Return [X, Y] of the center of cell containing provided text 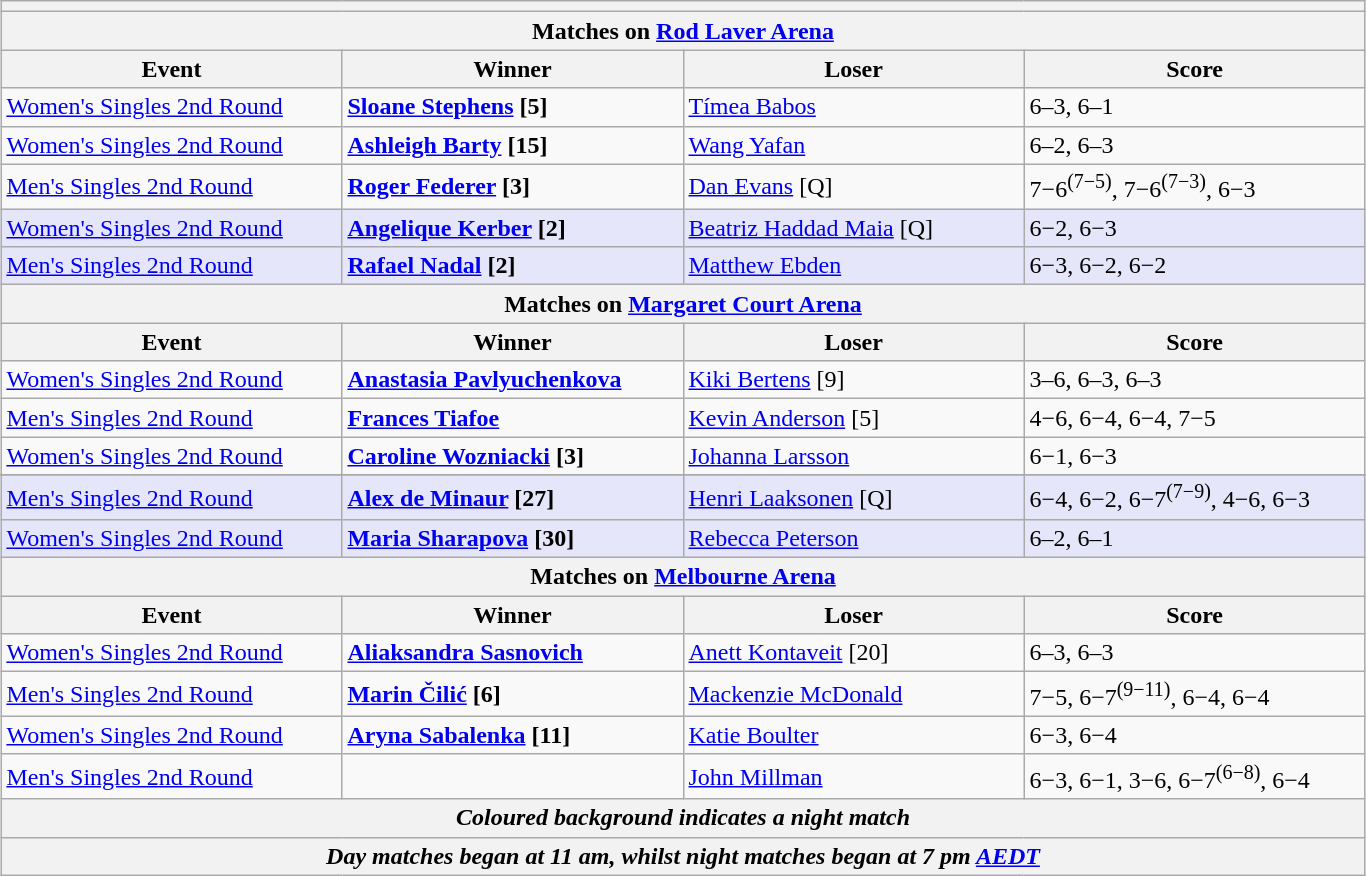
Sloane Stephens [5] [512, 107]
4−6, 6−4, 6−4, 7−5 [1194, 418]
6−2, 6−3 [1194, 228]
Tímea Babos [854, 107]
6–2, 6–3 [1194, 145]
Day matches began at 11 am, whilst night matches began at 7 pm AEDT [683, 856]
Marin Čilić [6] [512, 694]
6−3, 6−2, 6−2 [1194, 266]
Ashleigh Barty [15] [512, 145]
Aryna Sabalenka [11] [512, 735]
Roger Federer [3] [512, 186]
6–3, 6–1 [1194, 107]
Matthew Ebden [854, 266]
3–6, 6–3, 6–3 [1194, 380]
Beatriz Haddad Maia [Q] [854, 228]
Anastasia Pavlyuchenkova [512, 380]
7−5, 6−7(9−11), 6−4, 6−4 [1194, 694]
Coloured background indicates a night match [683, 818]
6–3, 6–3 [1194, 653]
Angelique Kerber [2] [512, 228]
Alex de Minaur [27] [512, 498]
6−1, 6−3 [1194, 456]
Dan Evans [Q] [854, 186]
7−6(7−5), 7−6(7−3), 6−3 [1194, 186]
Caroline Wozniacki [3] [512, 456]
Matches on Rod Laver Arena [683, 31]
Frances Tiafoe [512, 418]
John Millman [854, 776]
Aliaksandra Sasnovich [512, 653]
6−3, 6−1, 3−6, 6−7(6−8), 6−4 [1194, 776]
Henri Laaksonen [Q] [854, 498]
Johanna Larsson [854, 456]
Matches on Melbourne Arena [683, 577]
Mackenzie McDonald [854, 694]
Kevin Anderson [5] [854, 418]
6−3, 6−4 [1194, 735]
Katie Boulter [854, 735]
Kiki Bertens [9] [854, 380]
Rebecca Peterson [854, 539]
Matches on Margaret Court Arena [683, 304]
6−4, 6−2, 6−7(7−9), 4−6, 6−3 [1194, 498]
Anett Kontaveit [20] [854, 653]
Maria Sharapova [30] [512, 539]
Rafael Nadal [2] [512, 266]
6–2, 6–1 [1194, 539]
Wang Yafan [854, 145]
